Output the (X, Y) coordinate of the center of the cell containing the given text.  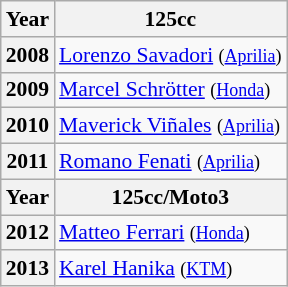
Maverick Viñales (Aprilia) (170, 126)
2012 (28, 233)
Karel Hanika (KTM) (170, 269)
Marcel Schrötter (Honda) (170, 90)
2011 (28, 162)
Lorenzo Savadori (Aprilia) (170, 55)
2008 (28, 55)
2013 (28, 269)
125cc/Moto3 (170, 197)
Romano Fenati (Aprilia) (170, 162)
2009 (28, 90)
Matteo Ferrari (Honda) (170, 233)
2010 (28, 126)
125cc (170, 19)
